Extract the (x, y) coordinate from the center of the cell holding the provided text.  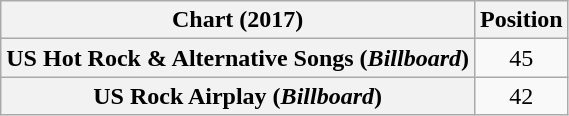
42 (521, 96)
Position (521, 20)
US Hot Rock & Alternative Songs (Billboard) (238, 58)
US Rock Airplay (Billboard) (238, 96)
45 (521, 58)
Chart (2017) (238, 20)
